Capture the cell that displays the provided text and extract its [x, y] central coordinate. 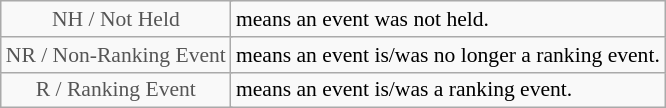
NR / Non-Ranking Event [116, 55]
R / Ranking Event [116, 90]
means an event was not held. [448, 19]
means an event is/was a ranking event. [448, 90]
NH / Not Held [116, 19]
means an event is/was no longer a ranking event. [448, 55]
